For the text-containing cell, return its midpoint in [x, y] coordinate format. 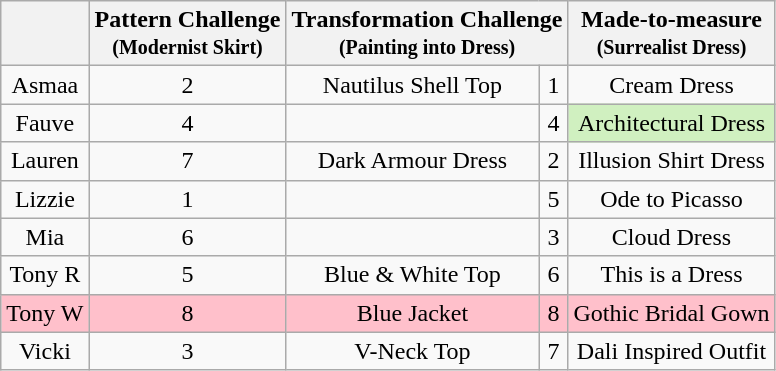
V-Neck Top [412, 351]
Illusion Shirt Dress [672, 161]
Tony W [45, 313]
Made-to-measure(Surrealist Dress) [672, 34]
Architectural Dress [672, 123]
Transformation Challenge(Painting into Dress) [427, 34]
Dark Armour Dress [412, 161]
Tony R [45, 275]
Vicki [45, 351]
Cloud Dress [672, 237]
Cream Dress [672, 85]
Lauren [45, 161]
Fauve [45, 123]
Blue Jacket [412, 313]
Gothic Bridal Gown [672, 313]
Lizzie [45, 199]
Blue & White Top [412, 275]
Mia [45, 237]
Ode to Picasso [672, 199]
Pattern Challenge(Modernist Skirt) [188, 34]
Dali Inspired Outfit [672, 351]
This is a Dress [672, 275]
Asmaa [45, 85]
Nautilus Shell Top [412, 85]
